Output the [x, y] coordinate of the center of the cell containing the given text.  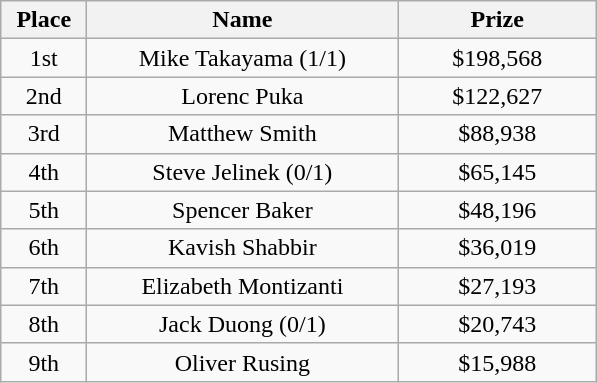
7th [44, 286]
1st [44, 58]
Matthew Smith [242, 134]
8th [44, 324]
Kavish Shabbir [242, 248]
Steve Jelinek (0/1) [242, 172]
Name [242, 20]
$20,743 [498, 324]
$88,938 [498, 134]
5th [44, 210]
$15,988 [498, 362]
Spencer Baker [242, 210]
2nd [44, 96]
$27,193 [498, 286]
4th [44, 172]
Elizabeth Montizanti [242, 286]
$122,627 [498, 96]
$48,196 [498, 210]
$65,145 [498, 172]
$36,019 [498, 248]
Oliver Rusing [242, 362]
3rd [44, 134]
Lorenc Puka [242, 96]
Place [44, 20]
Mike Takayama (1/1) [242, 58]
Jack Duong (0/1) [242, 324]
$198,568 [498, 58]
6th [44, 248]
Prize [498, 20]
9th [44, 362]
